Output the (x, y) coordinate of the center of the cell containing the given text.  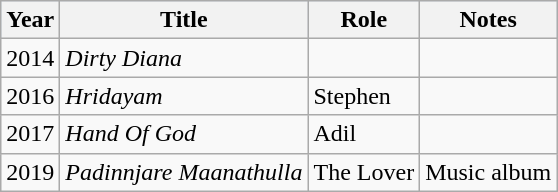
2016 (30, 96)
Notes (488, 20)
Hridayam (184, 96)
2014 (30, 58)
Role (364, 20)
Padinnjare Maanathulla (184, 172)
2017 (30, 134)
Hand Of God (184, 134)
Year (30, 20)
Title (184, 20)
2019 (30, 172)
Dirty Diana (184, 58)
Music album (488, 172)
The Lover (364, 172)
Adil (364, 134)
Stephen (364, 96)
